Search for the cell housing the specified text and yield its (X, Y) center coordinate. 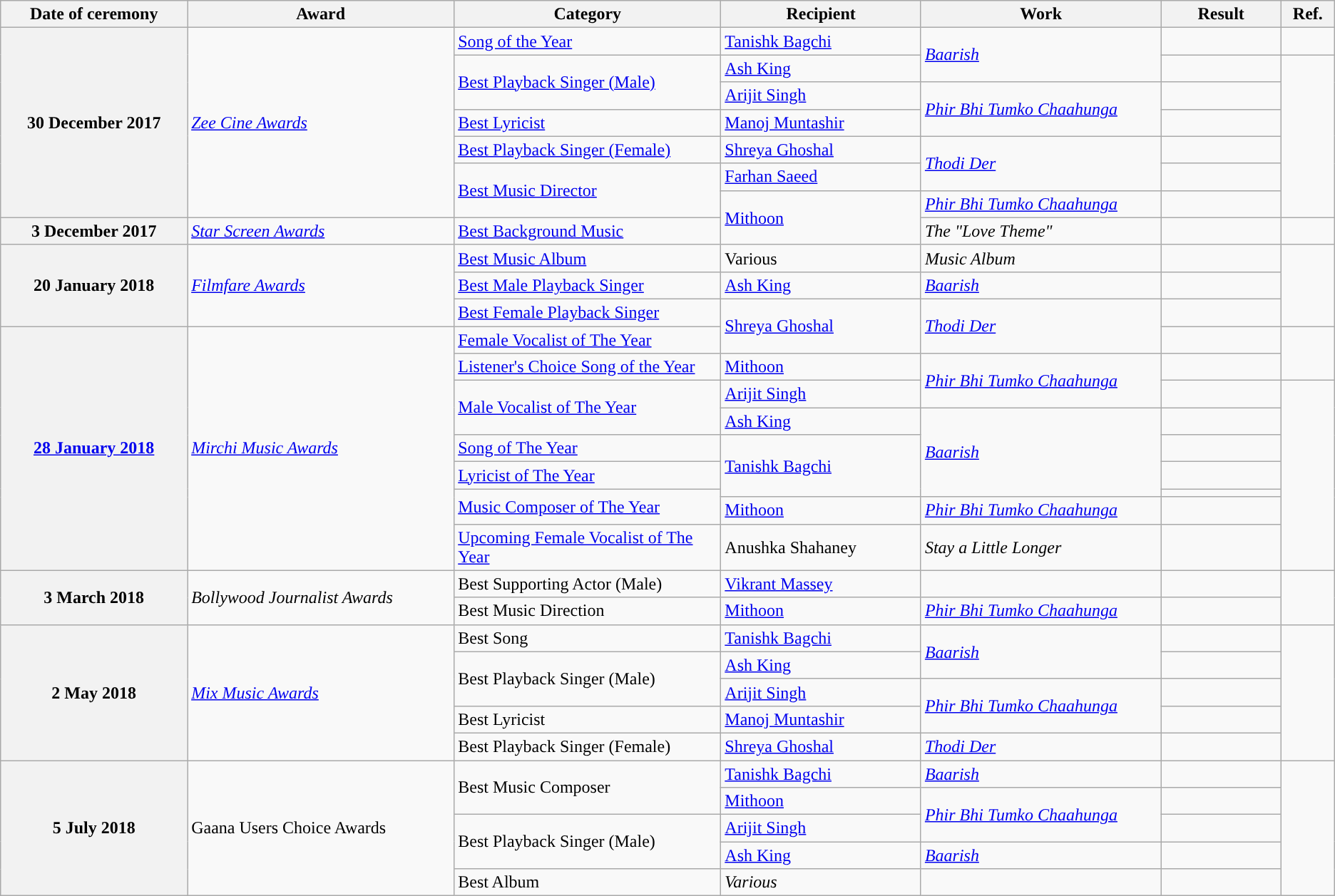
Stay a Little Longer (1041, 547)
Mix Music Awards (321, 692)
Result (1221, 14)
Song of the Year (588, 41)
Male Vocalist of The Year (588, 408)
Category (588, 14)
Award (321, 14)
Upcoming Female Vocalist of The Year (588, 547)
Star Screen Awards (321, 231)
Filmfare Awards (321, 285)
Farhan Saeed (822, 177)
20 January 2018 (94, 285)
3 December 2017 (94, 231)
Best Supporting Actor (Male) (588, 584)
Best Male Playback Singer (588, 285)
30 December 2017 (94, 123)
Best Female Playback Singer (588, 312)
Gaana Users Choice Awards (321, 828)
Zee Cine Awards (321, 123)
Recipient (822, 14)
3 March 2018 (94, 597)
Best Music Direction (588, 611)
Mirchi Music Awards (321, 449)
Best Background Music (588, 231)
Music Album (1041, 258)
Listener's Choice Song of the Year (588, 367)
Music Composer of The Year (588, 506)
Female Vocalist of The Year (588, 340)
Ref. (1308, 14)
Bollywood Journalist Awards (321, 597)
Best Song (588, 638)
Anushka Shahaney (822, 547)
5 July 2018 (94, 828)
Date of ceremony (94, 14)
Song of The Year (588, 448)
Work (1041, 14)
28 January 2018 (94, 449)
Best Music Composer (588, 787)
Best Album (588, 882)
Best Music Director (588, 190)
Best Music Album (588, 258)
Vikrant Massey (822, 584)
2 May 2018 (94, 692)
The "Love Theme" (1041, 231)
Lyricist of The Year (588, 475)
